For the text-containing cell, return its midpoint in (x, y) coordinate format. 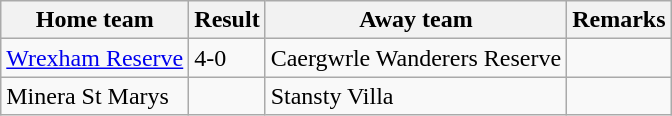
Stansty Villa (416, 96)
Home team (95, 20)
Remarks (619, 20)
Minera St Marys (95, 96)
Away team (416, 20)
4-0 (227, 58)
Result (227, 20)
Caergwrle Wanderers Reserve (416, 58)
Wrexham Reserve (95, 58)
